Pinpoint the cell where the given text exists, returning its (x, y) midpoint coordinate. 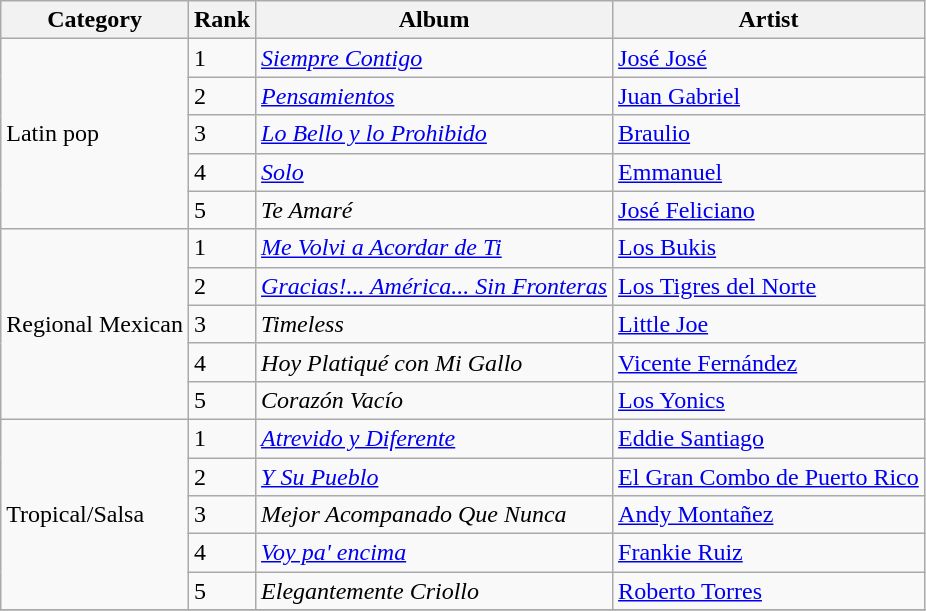
Vicente Fernández (769, 362)
Los Bukis (769, 248)
Me Volvi a Acordar de Ti (434, 248)
Regional Mexican (95, 324)
Timeless (434, 324)
Eddie Santiago (769, 438)
Emmanuel (769, 172)
Elegantemente Criollo (434, 591)
Album (434, 20)
Y Su Pueblo (434, 477)
Category (95, 20)
José José (769, 58)
Tropical/Salsa (95, 514)
Atrevido y Diferente (434, 438)
Voy pa' encima (434, 553)
Siempre Contigo (434, 58)
Andy Montañez (769, 515)
Hoy Platiqué con Mi Gallo (434, 362)
José Feliciano (769, 210)
Latin pop (95, 134)
Los Yonics (769, 400)
Lo Bello y lo Prohibido (434, 134)
El Gran Combo de Puerto Rico (769, 477)
Frankie Ruiz (769, 553)
Braulio (769, 134)
Corazón Vacío (434, 400)
Te Amaré (434, 210)
Roberto Torres (769, 591)
Juan Gabriel (769, 96)
Los Tigres del Norte (769, 286)
Artist (769, 20)
Gracias!... América... Sin Fronteras (434, 286)
Mejor Acompanado Que Nunca (434, 515)
Solo (434, 172)
Little Joe (769, 324)
Pensamientos (434, 96)
Rank (222, 20)
